Search for the cell housing the specified text and yield its (X, Y) center coordinate. 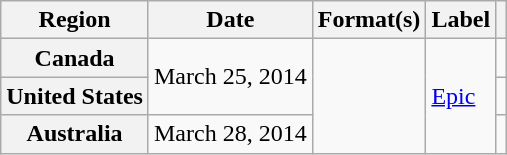
Canada (75, 58)
Format(s) (369, 20)
Region (75, 20)
March 28, 2014 (230, 134)
Australia (75, 134)
Epic (461, 96)
Label (461, 20)
United States (75, 96)
Date (230, 20)
March 25, 2014 (230, 77)
